Detect which cell encompasses the target text, then output its (X, Y) center coordinate. 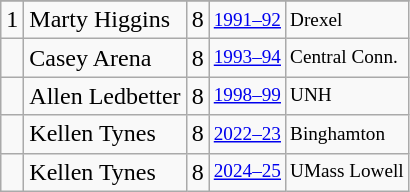
Drexel (348, 20)
Binghamton (348, 134)
UMass Lowell (348, 172)
2022–23 (247, 134)
Allen Ledbetter (105, 96)
1998–99 (247, 96)
1991–92 (247, 20)
1 (12, 20)
Marty Higgins (105, 20)
Central Conn. (348, 58)
2024–25 (247, 172)
UNH (348, 96)
Casey Arena (105, 58)
1993–94 (247, 58)
